Return [x, y] of the center of cell containing provided text 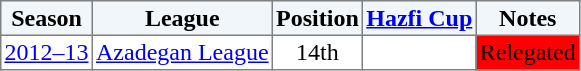
Season [47, 18]
2012–13 [47, 52]
Notes [528, 18]
Position [317, 18]
Relegated [528, 52]
Hazfi Cup [420, 18]
Azadegan League [182, 52]
League [182, 18]
14th [317, 52]
